From the cell containing the given text, extract its center point as (x, y) coordinate. 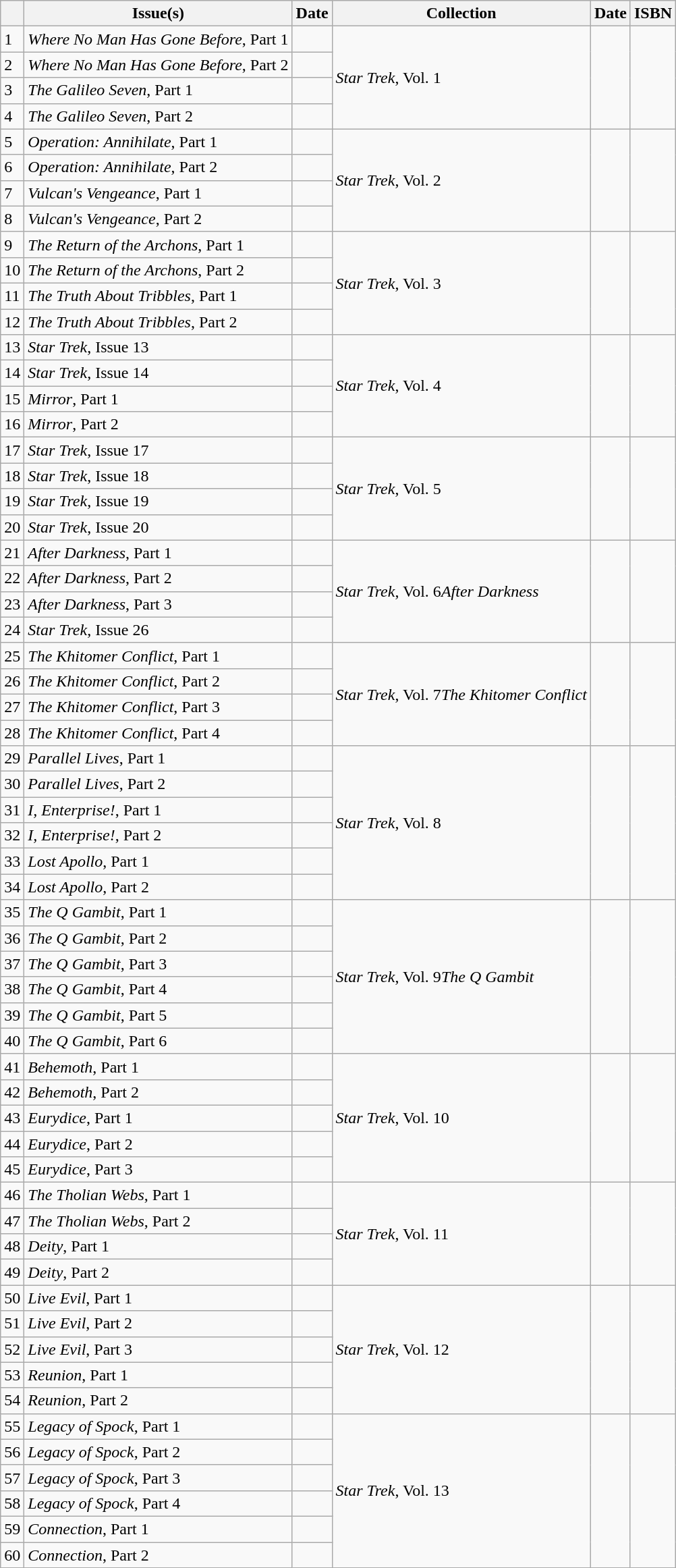
4 (12, 116)
Parallel Lives, Part 2 (158, 784)
38 (12, 990)
53 (12, 1375)
15 (12, 399)
The Return of the Archons, Part 2 (158, 270)
The Truth About Tribbles, Part 2 (158, 322)
10 (12, 270)
Star Trek, Vol. 13 (461, 1490)
Mirror, Part 2 (158, 425)
The Return of the Archons, Part 1 (158, 244)
After Darkness, Part 3 (158, 604)
The Q Gambit, Part 1 (158, 913)
7 (12, 193)
32 (12, 836)
34 (12, 887)
39 (12, 1015)
Star Trek, Vol. 9The Q Gambit (461, 977)
Vulcan's Vengeance, Part 1 (158, 193)
50 (12, 1298)
9 (12, 244)
Connection, Part 1 (158, 1529)
Reunion, Part 2 (158, 1401)
60 (12, 1555)
Issue(s) (158, 13)
Eurydice, Part 3 (158, 1170)
Parallel Lives, Part 1 (158, 759)
Connection, Part 2 (158, 1555)
Legacy of Spock, Part 1 (158, 1426)
37 (12, 964)
I, Enterprise!, Part 1 (158, 810)
55 (12, 1426)
17 (12, 450)
Star Trek, Issue 26 (158, 630)
The Khitomer Conflict, Part 2 (158, 681)
56 (12, 1452)
Star Trek, Issue 17 (158, 450)
48 (12, 1247)
59 (12, 1529)
23 (12, 604)
35 (12, 913)
Where No Man Has Gone Before, Part 1 (158, 39)
Star Trek, Vol. 12 (461, 1349)
Star Trek, Vol. 11 (461, 1234)
Star Trek, Vol. 3 (461, 283)
Live Evil, Part 2 (158, 1324)
Star Trek, Vol. 2 (461, 180)
Legacy of Spock, Part 4 (158, 1503)
36 (12, 938)
The Khitomer Conflict, Part 1 (158, 655)
24 (12, 630)
The Tholian Webs, Part 1 (158, 1195)
43 (12, 1118)
42 (12, 1092)
Star Trek, Vol. 4 (461, 386)
40 (12, 1041)
20 (12, 527)
22 (12, 578)
The Q Gambit, Part 6 (158, 1041)
Mirror, Part 1 (158, 399)
27 (12, 707)
5 (12, 142)
Lost Apollo, Part 2 (158, 887)
16 (12, 425)
After Darkness, Part 2 (158, 578)
Deity, Part 1 (158, 1247)
The Q Gambit, Part 2 (158, 938)
57 (12, 1478)
ISBN (653, 13)
The Q Gambit, Part 3 (158, 964)
The Galileo Seven, Part 1 (158, 90)
30 (12, 784)
Star Trek, Vol. 8 (461, 823)
51 (12, 1324)
Star Trek, Issue 14 (158, 373)
44 (12, 1144)
46 (12, 1195)
13 (12, 348)
1 (12, 39)
Star Trek, Vol. 1 (461, 78)
Star Trek, Vol. 6After Darkness (461, 591)
25 (12, 655)
54 (12, 1401)
Star Trek, Issue 13 (158, 348)
Operation: Annihilate, Part 1 (158, 142)
Live Evil, Part 3 (158, 1349)
Operation: Annihilate, Part 2 (158, 167)
Star Trek, Vol. 5 (461, 489)
28 (12, 732)
The Truth About Tribbles, Part 1 (158, 296)
Lost Apollo, Part 1 (158, 861)
The Tholian Webs, Part 2 (158, 1221)
52 (12, 1349)
Legacy of Spock, Part 3 (158, 1478)
I, Enterprise!, Part 2 (158, 836)
The Khitomer Conflict, Part 3 (158, 707)
The Galileo Seven, Part 2 (158, 116)
Star Trek, Vol. 10 (461, 1118)
21 (12, 553)
Collection (461, 13)
6 (12, 167)
Reunion, Part 1 (158, 1375)
41 (12, 1066)
18 (12, 476)
Live Evil, Part 1 (158, 1298)
Star Trek, Issue 20 (158, 527)
Deity, Part 2 (158, 1272)
Behemoth, Part 1 (158, 1066)
The Khitomer Conflict, Part 4 (158, 732)
8 (12, 219)
Eurydice, Part 1 (158, 1118)
Star Trek, Issue 18 (158, 476)
26 (12, 681)
Star Trek, Issue 19 (158, 502)
The Q Gambit, Part 4 (158, 990)
3 (12, 90)
47 (12, 1221)
12 (12, 322)
Eurydice, Part 2 (158, 1144)
49 (12, 1272)
33 (12, 861)
The Q Gambit, Part 5 (158, 1015)
29 (12, 759)
Behemoth, Part 2 (158, 1092)
Star Trek, Vol. 7The Khitomer Conflict (461, 694)
31 (12, 810)
Legacy of Spock, Part 2 (158, 1452)
2 (12, 65)
45 (12, 1170)
Vulcan's Vengeance, Part 2 (158, 219)
19 (12, 502)
14 (12, 373)
58 (12, 1503)
11 (12, 296)
Where No Man Has Gone Before, Part 2 (158, 65)
After Darkness, Part 1 (158, 553)
